For the text-containing cell, return its midpoint in (X, Y) coordinate format. 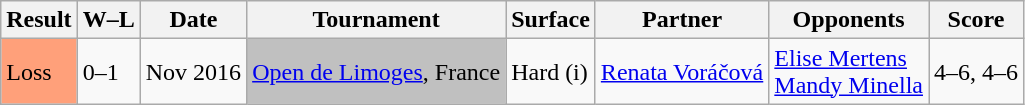
W–L (108, 20)
0–1 (108, 72)
Loss (39, 72)
Surface (551, 20)
Tournament (376, 20)
Nov 2016 (193, 72)
Partner (682, 20)
Opponents (849, 20)
Score (976, 20)
Elise Mertens Mandy Minella (849, 72)
Open de Limoges, France (376, 72)
Date (193, 20)
Renata Voráčová (682, 72)
Hard (i) (551, 72)
Result (39, 20)
4–6, 4–6 (976, 72)
